Return the (X, Y) coordinate for the center point of the cell that contains the specified text.  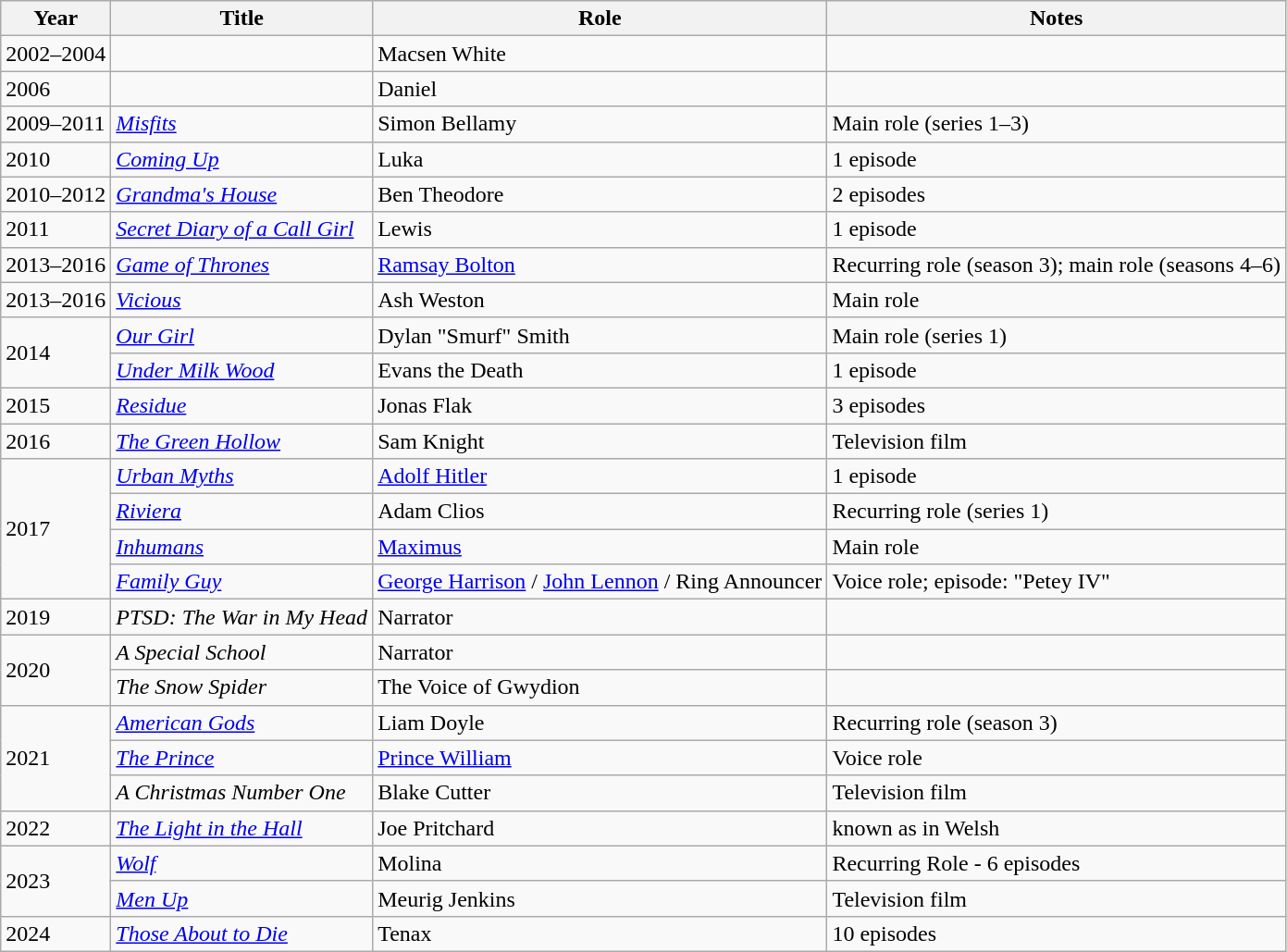
2015 (56, 405)
2006 (56, 89)
Inhumans (242, 547)
Joe Pritchard (600, 828)
2021 (56, 758)
2020 (56, 670)
The Light in the Hall (242, 828)
2011 (56, 229)
Ben Theodore (600, 194)
Lewis (600, 229)
Adolf Hitler (600, 476)
2022 (56, 828)
Urban Myths (242, 476)
Wolf (242, 863)
Ash Weston (600, 300)
Misfits (242, 124)
Secret Diary of a Call Girl (242, 229)
Role (600, 19)
Sam Knight (600, 441)
Molina (600, 863)
A Special School (242, 652)
2017 (56, 529)
George Harrison / John Lennon / Ring Announcer (600, 582)
Our Girl (242, 335)
Family Guy (242, 582)
PTSD: The War in My Head (242, 617)
Daniel (600, 89)
Luka (600, 159)
10 episodes (1057, 933)
2009–2011 (56, 124)
The Green Hollow (242, 441)
2023 (56, 881)
Recurring Role - 6 episodes (1057, 863)
Coming Up (242, 159)
Meurig Jenkins (600, 898)
Prince William (600, 758)
known as in Welsh (1057, 828)
Liam Doyle (600, 723)
2010 (56, 159)
3 episodes (1057, 405)
Grandma's House (242, 194)
2002–2004 (56, 54)
The Snow Spider (242, 687)
Tenax (600, 933)
Residue (242, 405)
Voice role; episode: "Petey IV" (1057, 582)
2010–2012 (56, 194)
Under Milk Wood (242, 370)
2014 (56, 352)
2024 (56, 933)
Those About to Die (242, 933)
Recurring role (season 3) (1057, 723)
Adam Clios (600, 512)
Game of Thrones (242, 265)
The Prince (242, 758)
2 episodes (1057, 194)
Men Up (242, 898)
American Gods (242, 723)
Dylan "Smurf" Smith (600, 335)
Riviera (242, 512)
Main role (series 1) (1057, 335)
2019 (56, 617)
Vicious (242, 300)
Title (242, 19)
Blake Cutter (600, 793)
Jonas Flak (600, 405)
Ramsay Bolton (600, 265)
Simon Bellamy (600, 124)
Year (56, 19)
Maximus (600, 547)
Recurring role (series 1) (1057, 512)
2016 (56, 441)
Macsen White (600, 54)
Main role (series 1–3) (1057, 124)
Recurring role (season 3); main role (seasons 4–6) (1057, 265)
A Christmas Number One (242, 793)
Notes (1057, 19)
The Voice of Gwydion (600, 687)
Evans the Death (600, 370)
Voice role (1057, 758)
